Return [x, y] of the center of cell containing provided text 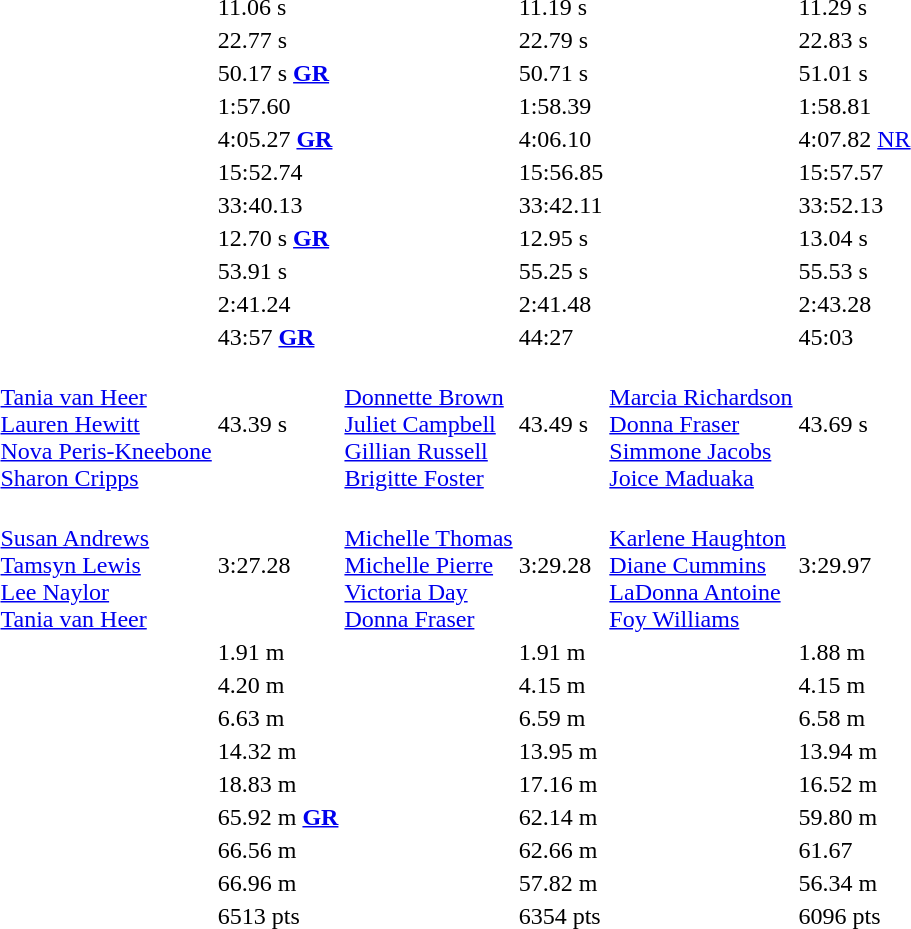
33:42.11 [561, 205]
13.95 m [561, 751]
55.25 s [561, 271]
14.32 m [278, 751]
44:27 [561, 337]
1:57.60 [278, 106]
66.96 m [278, 883]
65.92 m GR [278, 817]
15:52.74 [278, 172]
43.49 s [561, 424]
12.95 s [561, 238]
22.77 s [278, 40]
57.82 m [561, 883]
53.91 s [278, 271]
17.16 m [561, 784]
50.71 s [561, 73]
Donnette BrownJuliet CampbellGillian RussellBrigitte Foster [428, 424]
Marcia RichardsonDonna FraserSimmone JacobsJoice Maduaka [701, 424]
62.14 m [561, 817]
4:05.27 GR [278, 139]
62.66 m [561, 850]
43:57 GR [278, 337]
2:41.48 [561, 304]
3:29.28 [561, 565]
12.70 s GR [278, 238]
2:41.24 [278, 304]
4.15 m [561, 685]
15:56.85 [561, 172]
Karlene HaughtonDiane CumminsLaDonna AntoineFoy Williams [701, 565]
6.59 m [561, 718]
18.83 m [278, 784]
50.17 s GR [278, 73]
4:06.10 [561, 139]
1:58.39 [561, 106]
43.39 s [278, 424]
22.79 s [561, 40]
66.56 m [278, 850]
3:27.28 [278, 565]
Michelle ThomasMichelle PierreVictoria DayDonna Fraser [428, 565]
4.20 m [278, 685]
33:40.13 [278, 205]
6.63 m [278, 718]
